Capture the cell that displays the provided text and extract its [X, Y] central coordinate. 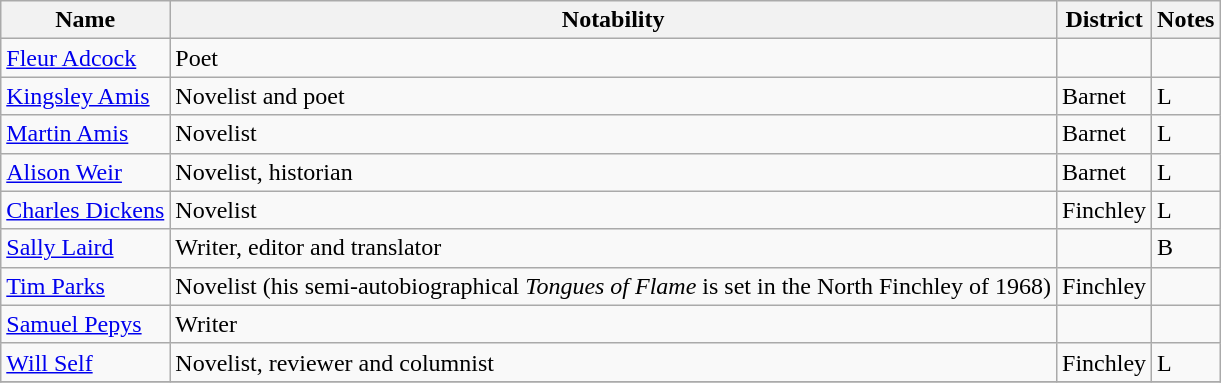
Fleur Adcock [86, 58]
Samuel Pepys [86, 324]
Novelist, reviewer and columnist [614, 362]
Kingsley Amis [86, 96]
Novelist (his semi-autobiographical Tongues of Flame is set in the North Finchley of 1968) [614, 286]
Poet [614, 58]
Writer [614, 324]
B [1186, 248]
District [1104, 20]
Writer, editor and translator [614, 248]
Alison Weir [86, 172]
Name [86, 20]
Charles Dickens [86, 210]
Sally Laird [86, 248]
Martin Amis [86, 134]
Novelist and poet [614, 96]
Novelist, historian [614, 172]
Notes [1186, 20]
Tim Parks [86, 286]
Notability [614, 20]
Will Self [86, 362]
